Return (X, Y) of the center of cell containing provided text 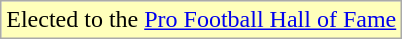
Elected to the Pro Football Hall of Fame (202, 20)
